Return the (X, Y) coordinate for the center point of the cell that contains the specified text.  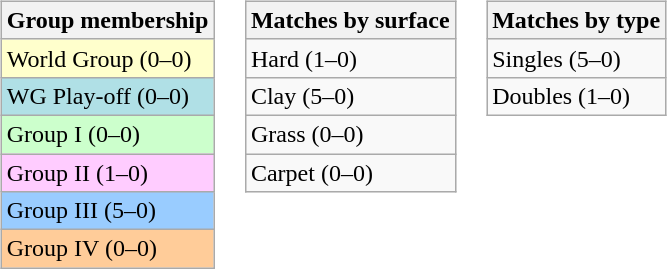
Group III (5–0) (108, 211)
Grass (0–0) (350, 134)
WG Play-off (0–0) (108, 96)
Clay (5–0) (350, 96)
Singles (5–0) (576, 58)
Hard (1–0) (350, 58)
World Group (0–0) (108, 58)
Group membership (108, 20)
Carpet (0–0) (350, 173)
Matches by surface (350, 20)
Doubles (1–0) (576, 96)
Group II (1–0) (108, 173)
Group IV (0–0) (108, 249)
Matches by type (576, 20)
Group I (0–0) (108, 134)
